Find where the given text appears and provide that cell's center as (x, y) coordinate. 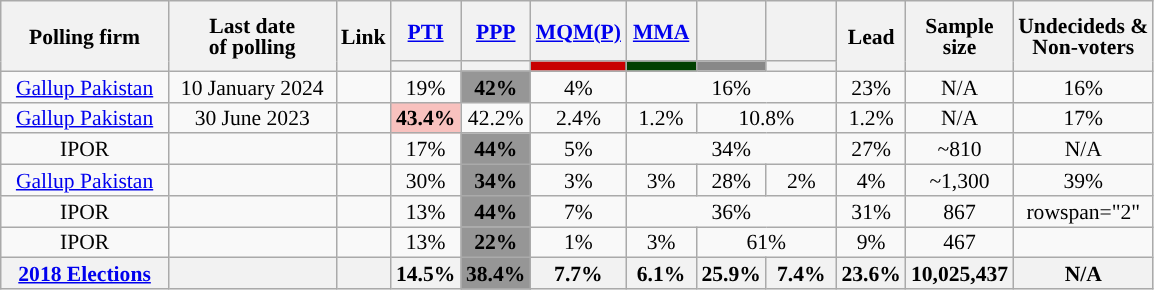
2.4% (578, 118)
36% (731, 212)
14.5% (426, 274)
Lead (870, 36)
7.4% (801, 274)
10 January 2024 (252, 86)
43.4% (426, 118)
2% (801, 180)
42.2% (496, 118)
38.4% (496, 274)
MQM(P) (578, 31)
10,025,437 (960, 274)
Polling firm (85, 36)
2018 Elections (85, 274)
Last dateof polling (252, 36)
28% (731, 180)
22% (496, 242)
MMA (661, 31)
30 June 2023 (252, 118)
PPP (496, 31)
1% (578, 242)
61% (766, 242)
25.9% (731, 274)
39% (1083, 180)
27% (870, 150)
6.1% (661, 274)
867 (960, 212)
23% (870, 86)
7.7% (578, 274)
23.6% (870, 274)
31% (870, 212)
PTI (426, 31)
Link (364, 36)
~810 (960, 150)
10.8% (766, 118)
42% (496, 86)
30% (426, 180)
19% (426, 86)
467 (960, 242)
5% (578, 150)
9% (870, 242)
rowspan="2" (1083, 212)
Undecideds &Non-voters (1083, 36)
Samplesize (960, 36)
~1,300 (960, 180)
7% (578, 212)
